Pinpoint the cell where the given text exists, returning its (x, y) midpoint coordinate. 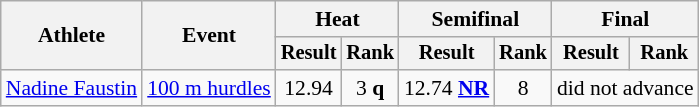
12.74 NR (446, 88)
12.94 (309, 88)
Nadine Faustin (72, 88)
Heat (338, 19)
100 m hurdles (209, 88)
Final (626, 19)
Event (209, 36)
Semifinal (476, 19)
8 (523, 88)
did not advance (626, 88)
Athlete (72, 36)
3 q (370, 88)
